Find where the given text appears and provide that cell's center as (x, y) coordinate. 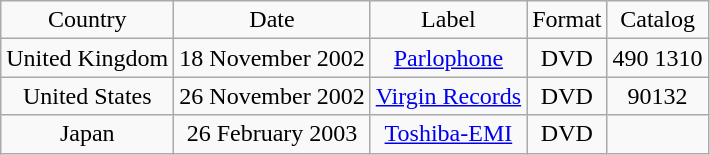
Virgin Records (448, 96)
Japan (88, 134)
Country (88, 20)
18 November 2002 (272, 58)
Format (567, 20)
26 February 2003 (272, 134)
Parlophone (448, 58)
Catalog (658, 20)
United Kingdom (88, 58)
Toshiba-EMI (448, 134)
Label (448, 20)
26 November 2002 (272, 96)
United States (88, 96)
490 1310 (658, 58)
90132 (658, 96)
Date (272, 20)
